Scan for the cell matching the given text and deliver its [x, y] coordinate at center. 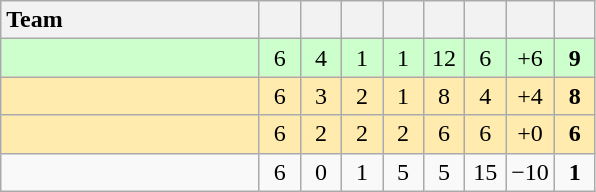
15 [486, 172]
+4 [530, 96]
12 [444, 58]
0 [320, 172]
+0 [530, 134]
−10 [530, 172]
+6 [530, 58]
3 [320, 96]
9 [574, 58]
Team [130, 20]
